Capture the cell that displays the provided text and extract its [X, Y] central coordinate. 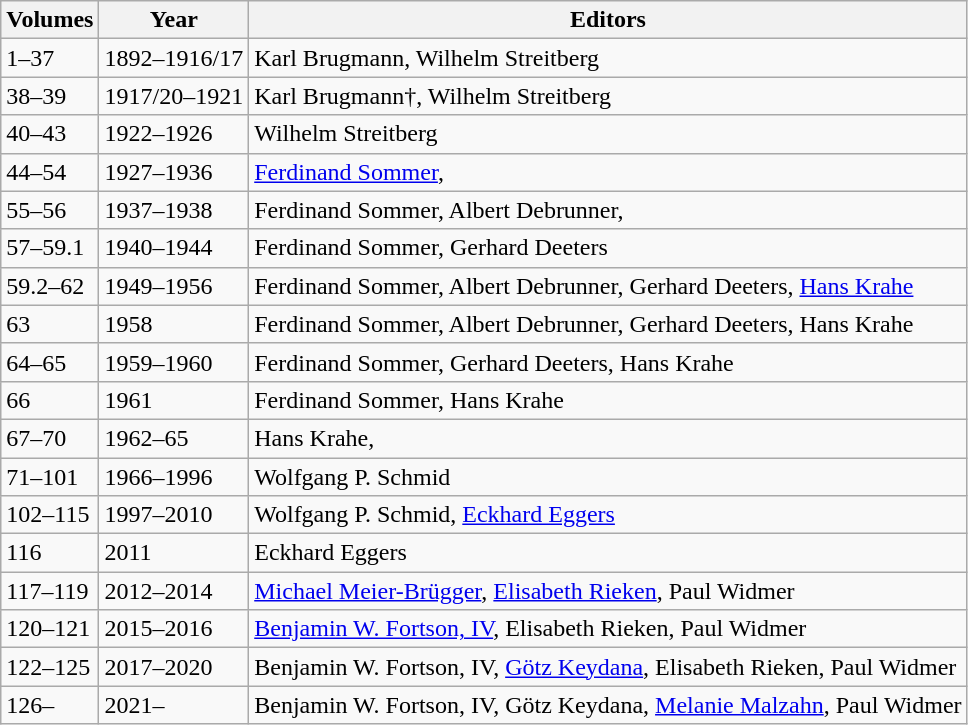
1917/20–1921 [174, 96]
1940–1944 [174, 248]
2021– [174, 705]
1958 [174, 324]
1961 [174, 400]
1997–2010 [174, 515]
Hans Krahe, [608, 438]
2011 [174, 553]
126– [50, 705]
57–59.1 [50, 248]
Benjamin W. Fortson, IV, Götz Keydana, Elisabeth Rieken, Paul Widmer [608, 667]
Benjamin W. Fortson, IV, Götz Keydana, Melanie Malzahn, Paul Widmer [608, 705]
Ferdinand Sommer, Hans Krahe [608, 400]
59.2–62 [50, 286]
Karl Brugmann†, Wilhelm Streitberg [608, 96]
2017–2020 [174, 667]
1949–1956 [174, 286]
64–65 [50, 362]
66 [50, 400]
1–37 [50, 58]
1966–1996 [174, 477]
Wolfgang P. Schmid [608, 477]
Ferdinand Sommer, Albert Debrunner, [608, 210]
Ferdinand Sommer, Gerhard Deeters, Hans Krahe [608, 362]
117–119 [50, 591]
Year [174, 20]
2015–2016 [174, 629]
102–115 [50, 515]
Wilhelm Streitberg [608, 134]
2012–2014 [174, 591]
38–39 [50, 96]
40–43 [50, 134]
116 [50, 553]
Benjamin W. Fortson, IV, Elisabeth Rieken, Paul Widmer [608, 629]
122–125 [50, 667]
Karl Brugmann, Wilhelm Streitberg [608, 58]
1922–1926 [174, 134]
1962–65 [174, 438]
Michael Meier-Brügger, Elisabeth Rieken, Paul Widmer [608, 591]
120–121 [50, 629]
1959–1960 [174, 362]
1892–1916/17 [174, 58]
Wolfgang P. Schmid, Eckhard Eggers [608, 515]
63 [50, 324]
71–101 [50, 477]
1937–1938 [174, 210]
Editors [608, 20]
1927–1936 [174, 172]
67–70 [50, 438]
Ferdinand Sommer, [608, 172]
Volumes [50, 20]
55–56 [50, 210]
Ferdinand Sommer, Gerhard Deeters [608, 248]
44–54 [50, 172]
Eckhard Eggers [608, 553]
